Locate the cell with the specified text and output its [x, y] center coordinate. 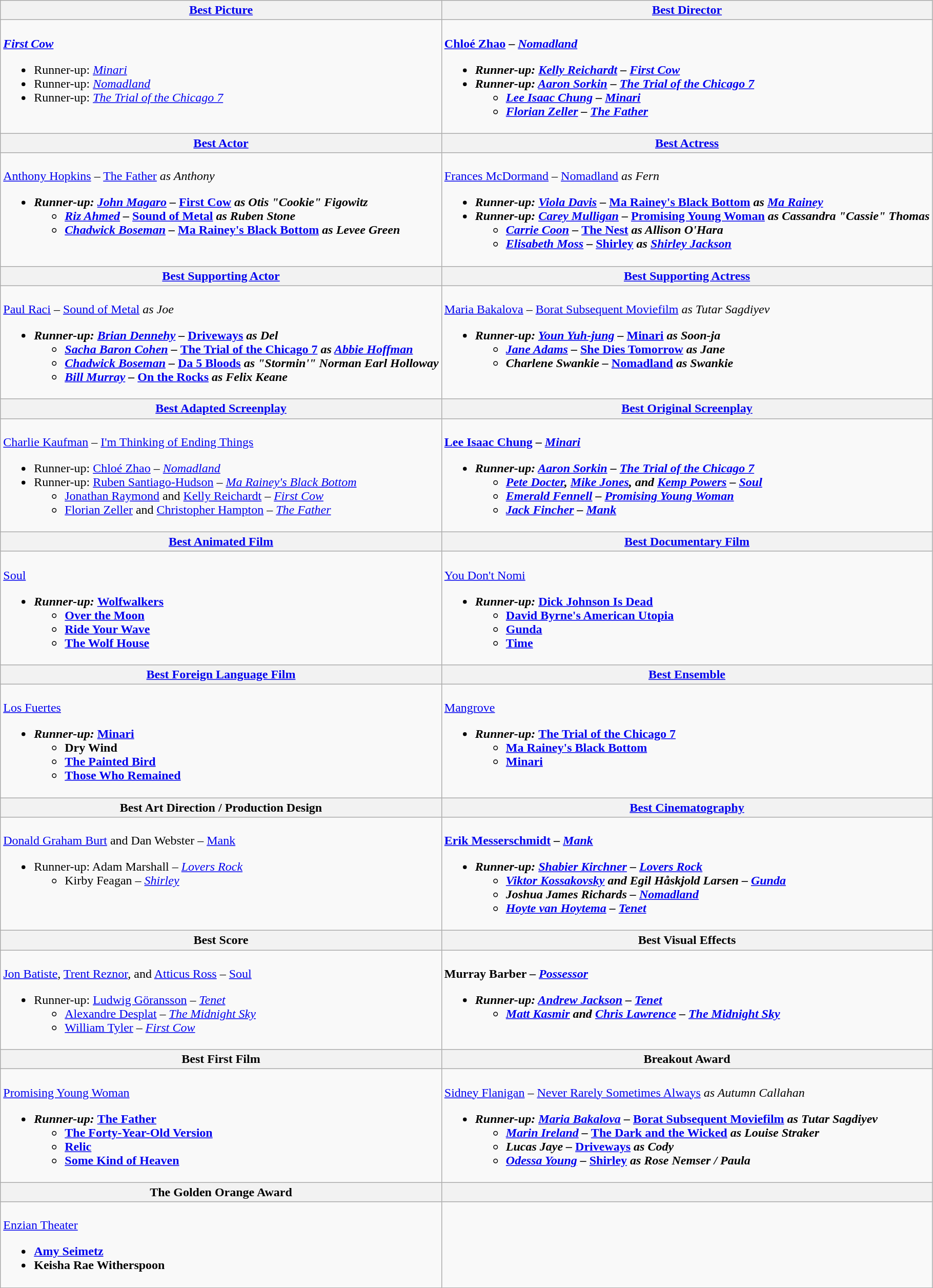
Best Score [221, 940]
Best Ensemble [687, 674]
Best Actor [221, 143]
Best Original Screenplay [687, 409]
Best Supporting Actor [221, 276]
Best First Film [221, 1059]
Best Visual Effects [687, 940]
Best Picture [221, 10]
Breakout Award [687, 1059]
Best Actress [687, 143]
Enzian TheaterAmy SeimetzKeisha Rae Witherspoon [221, 1245]
Los FuertesRunner-up: MinariDry WindThe Painted BirdThose Who Remained [221, 740]
Promising Young WomanRunner-up: The FatherThe Forty-Year-Old VersionRelicSome Kind of Heaven [221, 1126]
Best Cinematography [687, 808]
First CowRunner-up: MinariRunner-up: NomadlandRunner-up: The Trial of the Chicago 7 [221, 77]
Best Documentary Film [687, 541]
Best Adapted Screenplay [221, 409]
Murray Barber – PossessorRunner-up: Andrew Jackson – TenetMatt Kasmir and Chris Lawrence – The Midnight Sky [687, 1000]
Jon Batiste, Trent Reznor, and Atticus Ross – SoulRunner-up: Ludwig Göransson – TenetAlexandre Desplat – The Midnight SkyWilliam Tyler – First Cow [221, 1000]
You Don't NomiRunner-up: Dick Johnson Is DeadDavid Byrne's American UtopiaGundaTime [687, 608]
The Golden Orange Award [221, 1192]
Best Art Direction / Production Design [221, 808]
Best Foreign Language Film [221, 674]
Best Animated Film [221, 541]
Best Supporting Actress [687, 276]
Donald Graham Burt and Dan Webster – MankRunner-up: Adam Marshall – Lovers RockKirby Feagan – Shirley [221, 874]
MangroveRunner-up: The Trial of the Chicago 7Ma Rainey's Black BottomMinari [687, 740]
Best Director [687, 10]
SoulRunner-up: WolfwalkersOver the MoonRide Your WaveThe Wolf House [221, 608]
